Provide the (x, y) coordinate of the cell's center where the given text is located.  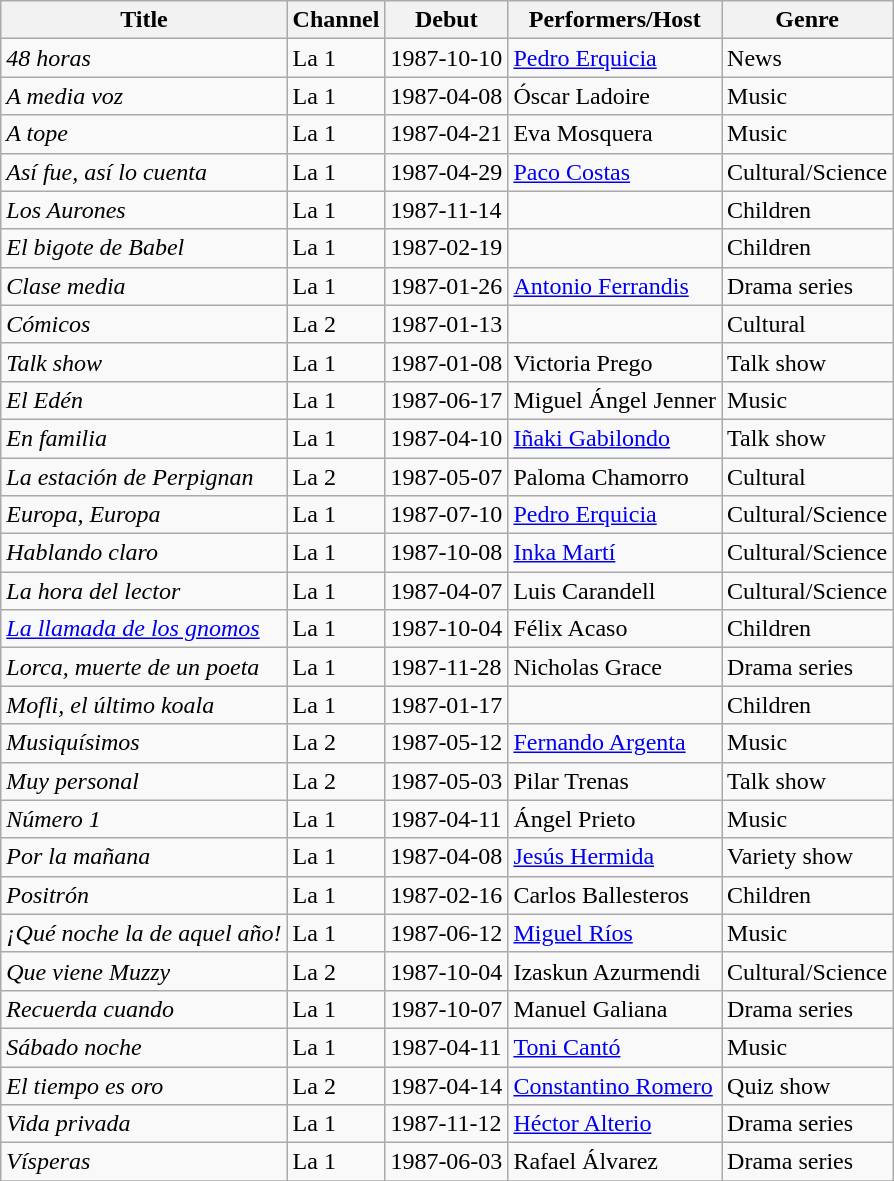
1987-04-14 (446, 1085)
1987-04-21 (446, 134)
1987-11-28 (446, 667)
News (808, 58)
1987-02-19 (446, 248)
1987-05-03 (446, 781)
Pilar Trenas (615, 781)
Óscar Ladoire (615, 96)
Channel (336, 20)
1987-01-13 (446, 324)
1987-01-17 (446, 705)
1987-06-17 (446, 400)
Genre (808, 20)
¡Qué noche la de aquel año! (144, 933)
Nicholas Grace (615, 667)
Félix Acaso (615, 629)
Victoria Prego (615, 362)
Rafael Álvarez (615, 1162)
El bigote de Babel (144, 248)
Izaskun Azurmendi (615, 971)
Mofli, el último koala (144, 705)
La estación de Perpignan (144, 477)
Paco Costas (615, 172)
Recuerda cuando (144, 1009)
Vida privada (144, 1124)
1987-05-07 (446, 477)
Europa, Europa (144, 515)
1987-01-08 (446, 362)
Hablando claro (144, 553)
Title (144, 20)
Sábado noche (144, 1047)
Luis Carandell (615, 591)
A media voz (144, 96)
Clase media (144, 286)
Jesús Hermida (615, 857)
Miguel Ríos (615, 933)
48 horas (144, 58)
La llamada de los gnomos (144, 629)
1987-07-10 (446, 515)
Antonio Ferrandis (615, 286)
Los Aurones (144, 210)
1987-11-14 (446, 210)
Que viene Muzzy (144, 971)
Número 1 (144, 819)
1987-04-07 (446, 591)
Iñaki Gabilondo (615, 438)
Vísperas (144, 1162)
Carlos Ballesteros (615, 895)
Manuel Galiana (615, 1009)
Toni Cantó (615, 1047)
Constantino Romero (615, 1085)
Ángel Prieto (615, 819)
1987-10-10 (446, 58)
Lorca, muerte de un poeta (144, 667)
1987-06-03 (446, 1162)
Miguel Ángel Jenner (615, 400)
1987-10-07 (446, 1009)
1987-04-29 (446, 172)
A tope (144, 134)
Inka Martí (615, 553)
Así fue, así lo cuenta (144, 172)
Debut (446, 20)
Variety show (808, 857)
Musiquísimos (144, 743)
Héctor Alterio (615, 1124)
Performers/Host (615, 20)
Quiz show (808, 1085)
En familia (144, 438)
Fernando Argenta (615, 743)
Eva Mosquera (615, 134)
Paloma Chamorro (615, 477)
1987-05-12 (446, 743)
Cómicos (144, 324)
Por la mañana (144, 857)
1987-04-10 (446, 438)
1987-06-12 (446, 933)
1987-11-12 (446, 1124)
La hora del lector (144, 591)
Positrón (144, 895)
1987-02-16 (446, 895)
El tiempo es oro (144, 1085)
El Edén (144, 400)
Muy personal (144, 781)
1987-01-26 (446, 286)
1987-10-08 (446, 553)
